Extract the [X, Y] coordinate from the center of the cell holding the provided text.  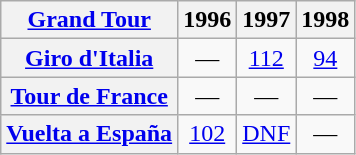
1996 [208, 20]
Tour de France [90, 96]
DNF [266, 134]
Vuelta a España [90, 134]
1998 [326, 20]
112 [266, 58]
1997 [266, 20]
102 [208, 134]
94 [326, 58]
Grand Tour [90, 20]
Giro d'Italia [90, 58]
